Find where the given text appears and provide that cell's center as (X, Y) coordinate. 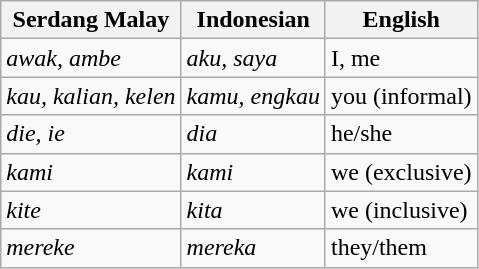
they/them (401, 248)
kite (91, 210)
kita (253, 210)
you (informal) (401, 96)
die, ie (91, 134)
he/she (401, 134)
Indonesian (253, 20)
mereka (253, 248)
we (exclusive) (401, 172)
kau, kalian, kelen (91, 96)
dia (253, 134)
aku, saya (253, 58)
kamu, engkau (253, 96)
mereke (91, 248)
I, me (401, 58)
Serdang Malay (91, 20)
awak, ambe (91, 58)
English (401, 20)
we (inclusive) (401, 210)
